Scan for the cell matching the given text and deliver its (X, Y) coordinate at center. 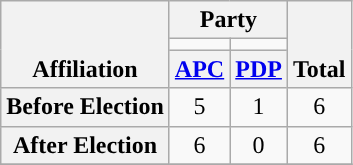
0 (259, 145)
APC (199, 69)
Total (319, 44)
After Election (86, 145)
Affiliation (86, 44)
1 (259, 107)
Before Election (86, 107)
Party (228, 20)
PDP (259, 69)
5 (199, 107)
